Return (X, Y) of the center of cell containing provided text 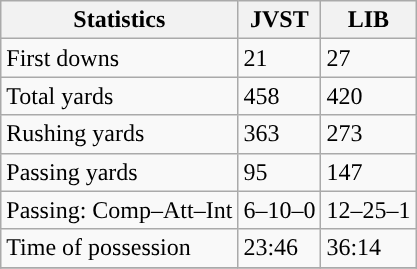
363 (280, 134)
Total yards (120, 96)
458 (280, 96)
Passing yards (120, 172)
36:14 (368, 248)
First downs (120, 58)
147 (368, 172)
273 (368, 134)
6–10–0 (280, 210)
12–25–1 (368, 210)
Time of possession (120, 248)
Rushing yards (120, 134)
420 (368, 96)
JVST (280, 20)
95 (280, 172)
LIB (368, 20)
27 (368, 58)
21 (280, 58)
Statistics (120, 20)
23:46 (280, 248)
Passing: Comp–Att–Int (120, 210)
